From the cell containing the given text, extract its center point as (X, Y) coordinate. 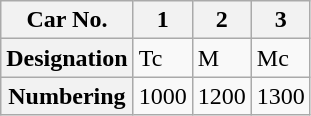
2 (222, 20)
1200 (222, 96)
1300 (280, 96)
1000 (162, 96)
M (222, 58)
Car No. (67, 20)
Numbering (67, 96)
3 (280, 20)
1 (162, 20)
Tc (162, 58)
Designation (67, 58)
Mc (280, 58)
